Return the [x, y] coordinate for the center point of the cell that contains the specified text.  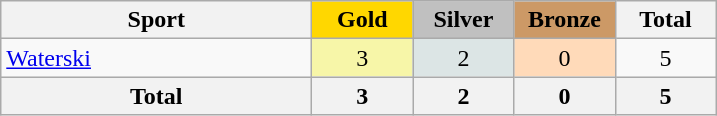
Sport [156, 20]
Gold [362, 20]
Silver [464, 20]
Bronze [564, 20]
Waterski [156, 58]
